Search for the cell housing the specified text and yield its [x, y] center coordinate. 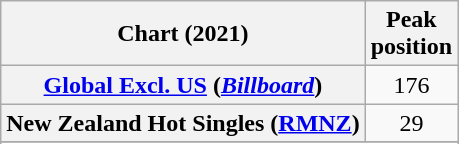
29 [411, 123]
Chart (2021) [183, 34]
Peakposition [411, 34]
Global Excl. US (Billboard) [183, 85]
New Zealand Hot Singles (RMNZ) [183, 123]
176 [411, 85]
